Determine the [X, Y] coordinate at the center of the cell enclosing the given text.  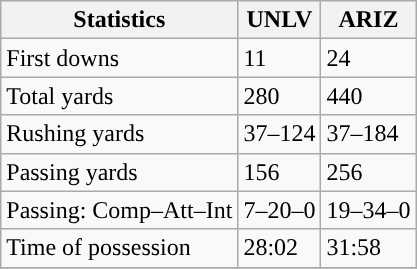
28:02 [280, 248]
Rushing yards [120, 134]
UNLV [280, 20]
ARIZ [368, 20]
First downs [120, 58]
11 [280, 58]
37–124 [280, 134]
440 [368, 96]
24 [368, 58]
Statistics [120, 20]
Passing yards [120, 172]
31:58 [368, 248]
Passing: Comp–Att–Int [120, 210]
280 [280, 96]
Time of possession [120, 248]
156 [280, 172]
37–184 [368, 134]
Total yards [120, 96]
19–34–0 [368, 210]
7–20–0 [280, 210]
256 [368, 172]
